Capture the cell that displays the provided text and extract its (X, Y) central coordinate. 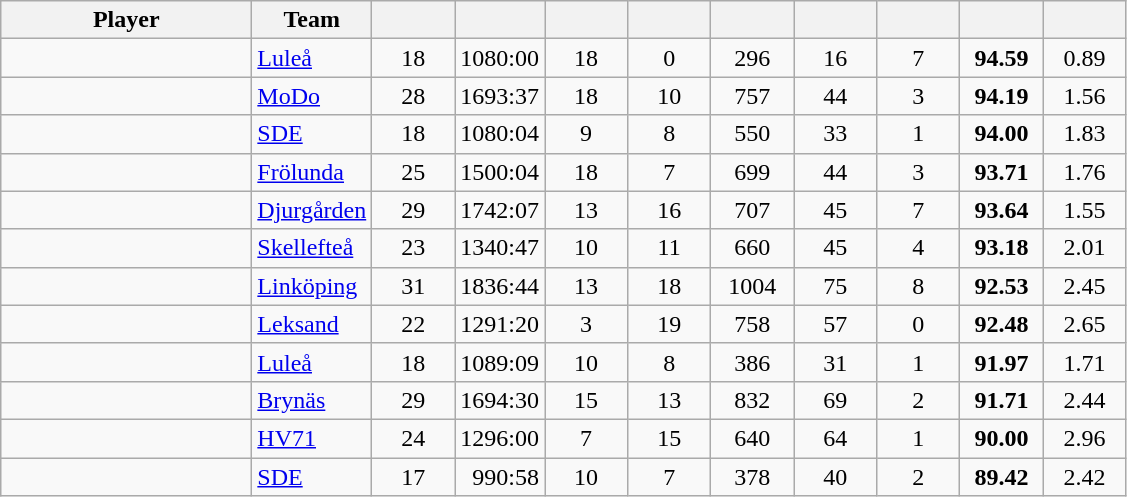
90.00 (1002, 438)
Player (126, 20)
832 (752, 400)
HV71 (312, 438)
93.18 (1002, 248)
23 (414, 248)
386 (752, 362)
296 (752, 58)
64 (836, 438)
28 (414, 96)
2.44 (1084, 400)
550 (752, 134)
Skellefteå (312, 248)
1742:07 (500, 210)
1296:00 (500, 438)
94.59 (1002, 58)
707 (752, 210)
93.71 (1002, 172)
757 (752, 96)
758 (752, 324)
1089:09 (500, 362)
Djurgården (312, 210)
Brynäs (312, 400)
1.55 (1084, 210)
1080:00 (500, 58)
2.01 (1084, 248)
MoDo (312, 96)
94.19 (1002, 96)
2.96 (1084, 438)
75 (836, 286)
378 (752, 477)
Linköping (312, 286)
1291:20 (500, 324)
25 (414, 172)
93.64 (1002, 210)
57 (836, 324)
1500:04 (500, 172)
19 (670, 324)
92.48 (1002, 324)
94.00 (1002, 134)
4 (918, 248)
Team (312, 20)
1.71 (1084, 362)
1694:30 (500, 400)
11 (670, 248)
Leksand (312, 324)
2.65 (1084, 324)
24 (414, 438)
89.42 (1002, 477)
990:58 (500, 477)
1340:47 (500, 248)
2.42 (1084, 477)
Frölunda (312, 172)
660 (752, 248)
1693:37 (500, 96)
9 (586, 134)
91.71 (1002, 400)
1080:04 (500, 134)
1836:44 (500, 286)
2.45 (1084, 286)
92.53 (1002, 286)
22 (414, 324)
1.83 (1084, 134)
1004 (752, 286)
17 (414, 477)
1.76 (1084, 172)
1.56 (1084, 96)
0.89 (1084, 58)
91.97 (1002, 362)
699 (752, 172)
40 (836, 477)
33 (836, 134)
69 (836, 400)
640 (752, 438)
